Locate the cell with the specified text and output its [X, Y] center coordinate. 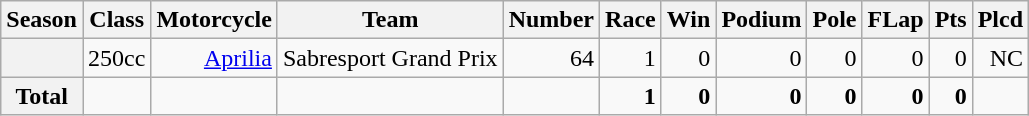
64 [551, 58]
Plcd [1000, 20]
NC [1000, 58]
Race [631, 20]
Pole [834, 20]
Podium [762, 20]
Number [551, 20]
Total [42, 96]
Win [688, 20]
Team [390, 20]
Pts [950, 20]
FLap [896, 20]
Motorcycle [214, 20]
Class [116, 20]
Aprilia [214, 58]
Sabresport Grand Prix [390, 58]
Season [42, 20]
250cc [116, 58]
